Detect which cell encompasses the target text, then output its [x, y] center coordinate. 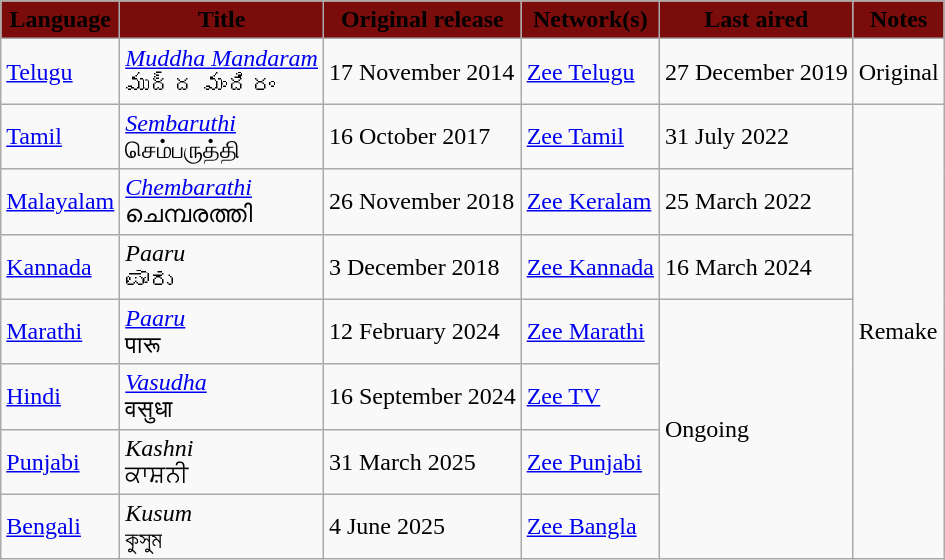
Notes [898, 20]
16 September 2024 [422, 396]
Zee TV [590, 396]
Paaru पारू [222, 332]
Kashni ਕਾਸ਼ਨੀ [222, 462]
Remake [898, 332]
Zee Marathi [590, 332]
Bengali [60, 526]
Title [222, 20]
Chembarathi ചെമ്പരത്തി [222, 202]
Muddha Mandaram ముద్ద మందిరం [222, 72]
Kannada [60, 266]
Marathi [60, 332]
27 December 2019 [757, 72]
Hindi [60, 396]
Language [60, 20]
12 February 2024 [422, 332]
Zee Telugu [590, 72]
Kusum কুসুম [222, 526]
Zee Tamil [590, 136]
16 October 2017 [422, 136]
Zee Keralam [590, 202]
Telugu [60, 72]
Original release [422, 20]
Last aired [757, 20]
Punjabi [60, 462]
Zee Kannada [590, 266]
Original [898, 72]
16 March 2024 [757, 266]
31 July 2022 [757, 136]
17 November 2014 [422, 72]
Zee Punjabi [590, 462]
26 November 2018 [422, 202]
Paaru ಪಾರು [222, 266]
Ongoing [757, 429]
3 December 2018 [422, 266]
Vasudha वसुधा [222, 396]
4 June 2025 [422, 526]
25 March 2022 [757, 202]
Network(s) [590, 20]
31 March 2025 [422, 462]
Tamil [60, 136]
Zee Bangla [590, 526]
Malayalam [60, 202]
Sembaruthi செம்பருத்தி [222, 136]
